Return [x, y] of the center of cell containing provided text 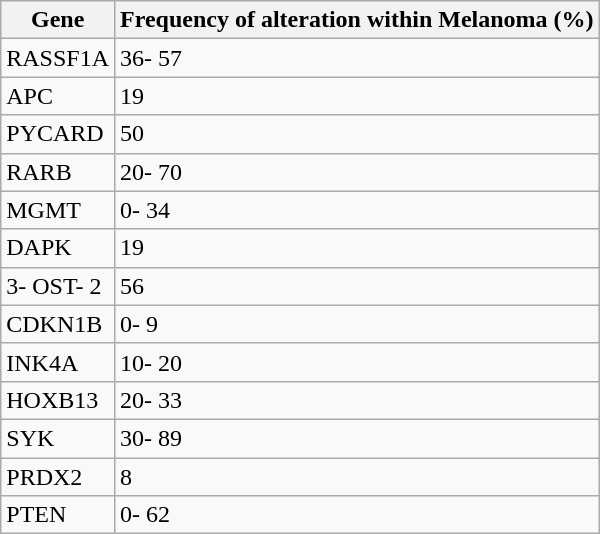
DAPK [58, 248]
PRDX2 [58, 477]
0- 62 [358, 515]
Gene [58, 20]
20- 33 [358, 400]
APC [58, 96]
3- OST- 2 [58, 286]
56 [358, 286]
0- 9 [358, 324]
HOXB13 [58, 400]
CDKN1B [58, 324]
SYK [58, 438]
MGMT [58, 210]
0- 34 [358, 210]
30- 89 [358, 438]
RASSF1A [58, 58]
8 [358, 477]
INK4A [58, 362]
20- 70 [358, 172]
Frequency of alteration within Melanoma (%) [358, 20]
10- 20 [358, 362]
RARB [58, 172]
PTEN [58, 515]
36- 57 [358, 58]
PYCARD [58, 134]
50 [358, 134]
